Locate the cell with the specified text and output its [X, Y] center coordinate. 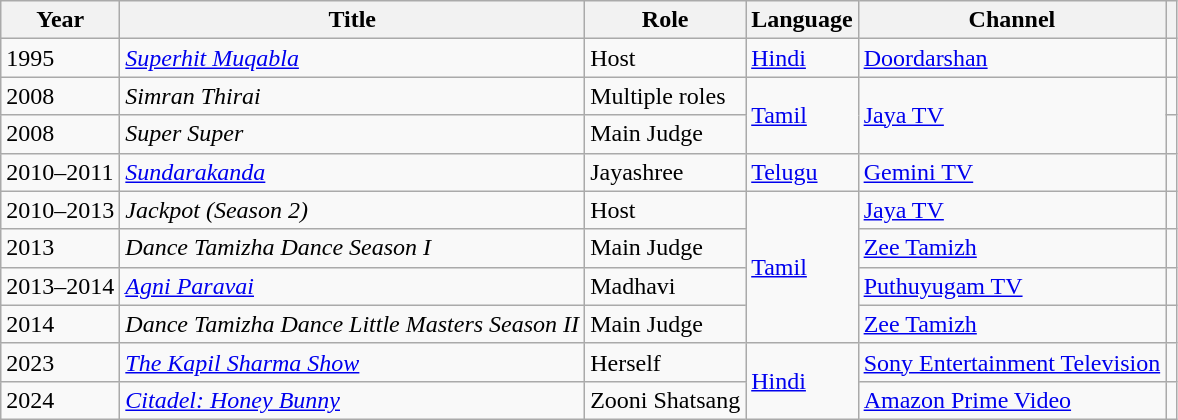
2023 [60, 362]
Simran Thirai [352, 96]
Dance Tamizha Dance Season I [352, 248]
Sony Entertainment Television [1012, 362]
2010–2011 [60, 172]
Super Super [352, 134]
2010–2013 [60, 210]
Gemini TV [1012, 172]
Jackpot (Season 2) [352, 210]
Year [60, 20]
2024 [60, 400]
Zooni Shatsang [666, 400]
2013 [60, 248]
Title [352, 20]
Agni Paravai [352, 286]
Puthuyugam TV [1012, 286]
The Kapil Sharma Show [352, 362]
Jayashree [666, 172]
Amazon Prime Video [1012, 400]
2013–2014 [60, 286]
1995 [60, 58]
Multiple roles [666, 96]
Superhit Muqabla [352, 58]
Telugu [802, 172]
Citadel: Honey Bunny [352, 400]
Sundarakanda [352, 172]
2014 [60, 324]
Madhavi [666, 286]
Dance Tamizha Dance Little Masters Season II [352, 324]
Language [802, 20]
Role [666, 20]
Channel [1012, 20]
Doordarshan [1012, 58]
Herself [666, 362]
